Locate the cell with the specified text and output its (x, y) center coordinate. 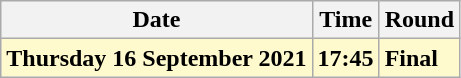
Time (346, 20)
Date (156, 20)
Thursday 16 September 2021 (156, 58)
Round (419, 20)
17:45 (346, 58)
Final (419, 58)
